Determine the (X, Y) coordinate at the center of the cell enclosing the given text.  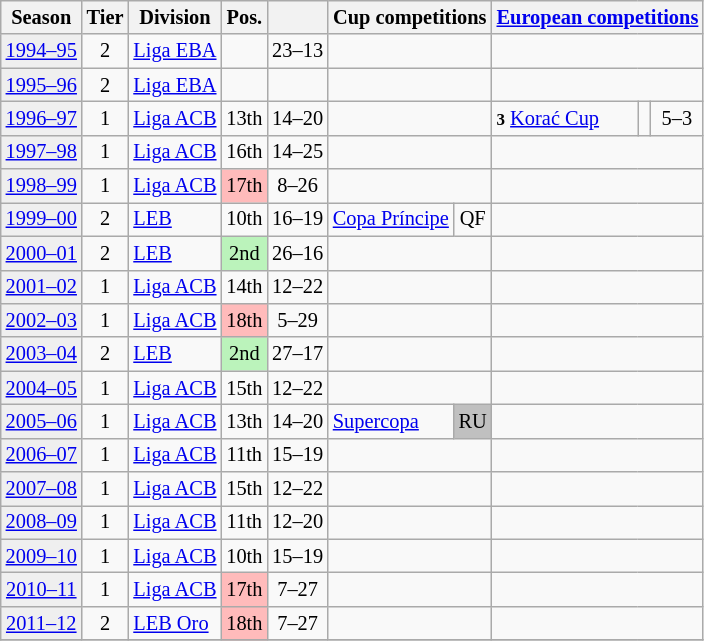
European competitions (598, 17)
5–29 (298, 320)
14th (244, 287)
1999–00 (42, 219)
2004–05 (42, 388)
16th (244, 152)
QF (473, 219)
Supercopa (391, 421)
2000–01 (42, 253)
2002–03 (42, 320)
14–25 (298, 152)
16–19 (298, 219)
27–17 (298, 354)
1994–95 (42, 51)
5–3 (678, 118)
1998–99 (42, 186)
2006–07 (42, 455)
LEB Oro (174, 623)
2010–11 (42, 589)
Cup competitions (410, 17)
2005–06 (42, 421)
26–16 (298, 253)
3 Korać Cup (565, 118)
1995–96 (42, 85)
RU (473, 421)
2008–09 (42, 522)
1996–97 (42, 118)
2001–02 (42, 287)
Tier (106, 17)
2007–08 (42, 489)
12–20 (298, 522)
1997–98 (42, 152)
23–13 (298, 51)
Copa Príncipe (391, 219)
Division (174, 17)
8–26 (298, 186)
2009–10 (42, 556)
2003–04 (42, 354)
Pos. (244, 17)
Season (42, 17)
2011–12 (42, 623)
